Return the [x, y] coordinate for the center point of the cell that contains the specified text.  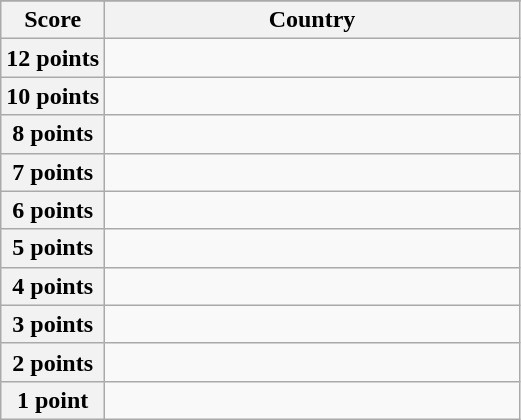
12 points [53, 58]
1 point [53, 400]
5 points [53, 248]
7 points [53, 172]
10 points [53, 96]
4 points [53, 286]
Country [312, 20]
2 points [53, 362]
6 points [53, 210]
Score [53, 20]
3 points [53, 324]
8 points [53, 134]
